Identify which cell holds the provided text, then report its (x, y) central coordinate. 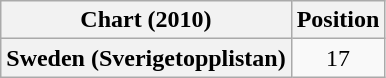
Sweden (Sverigetopplistan) (146, 58)
17 (338, 58)
Chart (2010) (146, 20)
Position (338, 20)
